Determine the [x, y] coordinate at the center of the cell enclosing the given text.  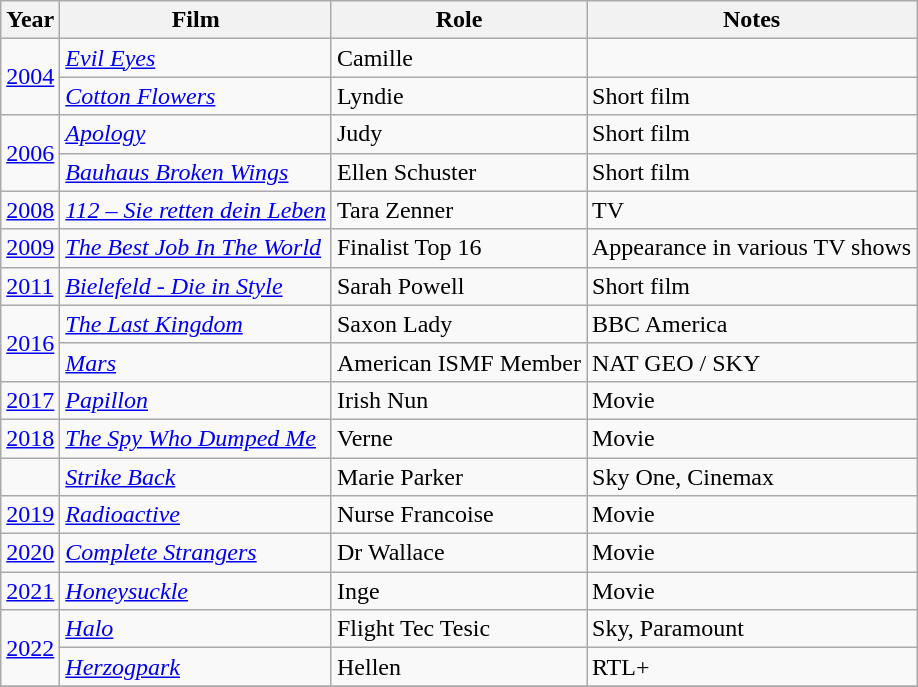
Radioactive [196, 515]
2020 [30, 553]
Judy [458, 134]
Appearance in various TV shows [751, 248]
Year [30, 20]
Nurse Francoise [458, 515]
2022 [30, 648]
Finalist Top 16 [458, 248]
Flight Tec Tesic [458, 629]
2017 [30, 400]
Dr Wallace [458, 553]
BBC America [751, 324]
Sarah Powell [458, 286]
Complete Strangers [196, 553]
Cotton Flowers [196, 96]
Apology [196, 134]
2018 [30, 438]
Ellen Schuster [458, 172]
2019 [30, 515]
2016 [30, 343]
Inge [458, 591]
Notes [751, 20]
Papillon [196, 400]
Film [196, 20]
Irish Nun [458, 400]
NAT GEO / SKY [751, 362]
2006 [30, 153]
Sky One, Cinemax [751, 477]
Lyndie [458, 96]
TV [751, 210]
Tara Zenner [458, 210]
The Spy Who Dumped Me [196, 438]
Bielefeld - Die in Style [196, 286]
2011 [30, 286]
112 – Sie retten dein Leben [196, 210]
Marie Parker [458, 477]
Halo [196, 629]
Herzogpark [196, 667]
Evil Eyes [196, 58]
Saxon Lady [458, 324]
Sky, Paramount [751, 629]
American ISMF Member [458, 362]
Camille [458, 58]
Bauhaus Broken Wings [196, 172]
RTL+ [751, 667]
2009 [30, 248]
2004 [30, 77]
2008 [30, 210]
The Last Kingdom [196, 324]
Strike Back [196, 477]
Hellen [458, 667]
2021 [30, 591]
Mars [196, 362]
Verne [458, 438]
The Best Job In The World [196, 248]
Honeysuckle [196, 591]
Role [458, 20]
